Find where the given text appears and provide that cell's center as [X, Y] coordinate. 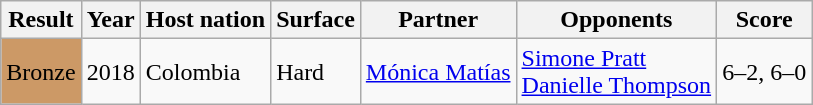
Colombia [205, 72]
Bronze [41, 72]
Simone Pratt Danielle Thompson [616, 72]
Mónica Matías [438, 72]
Partner [438, 20]
6–2, 6–0 [764, 72]
Host nation [205, 20]
Year [110, 20]
Score [764, 20]
Result [41, 20]
Opponents [616, 20]
2018 [110, 72]
Hard [316, 72]
Surface [316, 20]
